Provide the (x, y) coordinate of the cell's center where the given text is located.  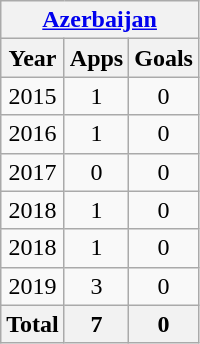
Year (33, 58)
2016 (33, 134)
Azerbaijan (100, 20)
2015 (33, 96)
2019 (33, 286)
Goals (164, 58)
7 (96, 324)
Apps (96, 58)
Total (33, 324)
2017 (33, 172)
3 (96, 286)
